Extract the [x, y] coordinate from the center of the cell holding the provided text.  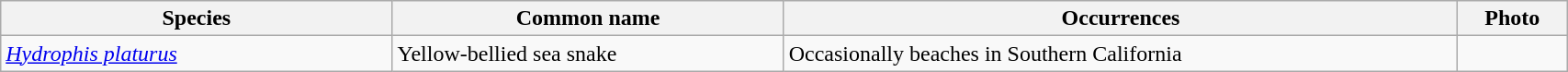
Occurrences [1121, 18]
Yellow-bellied sea snake [588, 54]
Common name [588, 18]
Species [197, 18]
Photo [1512, 18]
Occasionally beaches in Southern California [1121, 54]
Hydrophis platurus [197, 54]
